Provide the (x, y) coordinate of the cell's center where the given text is located.  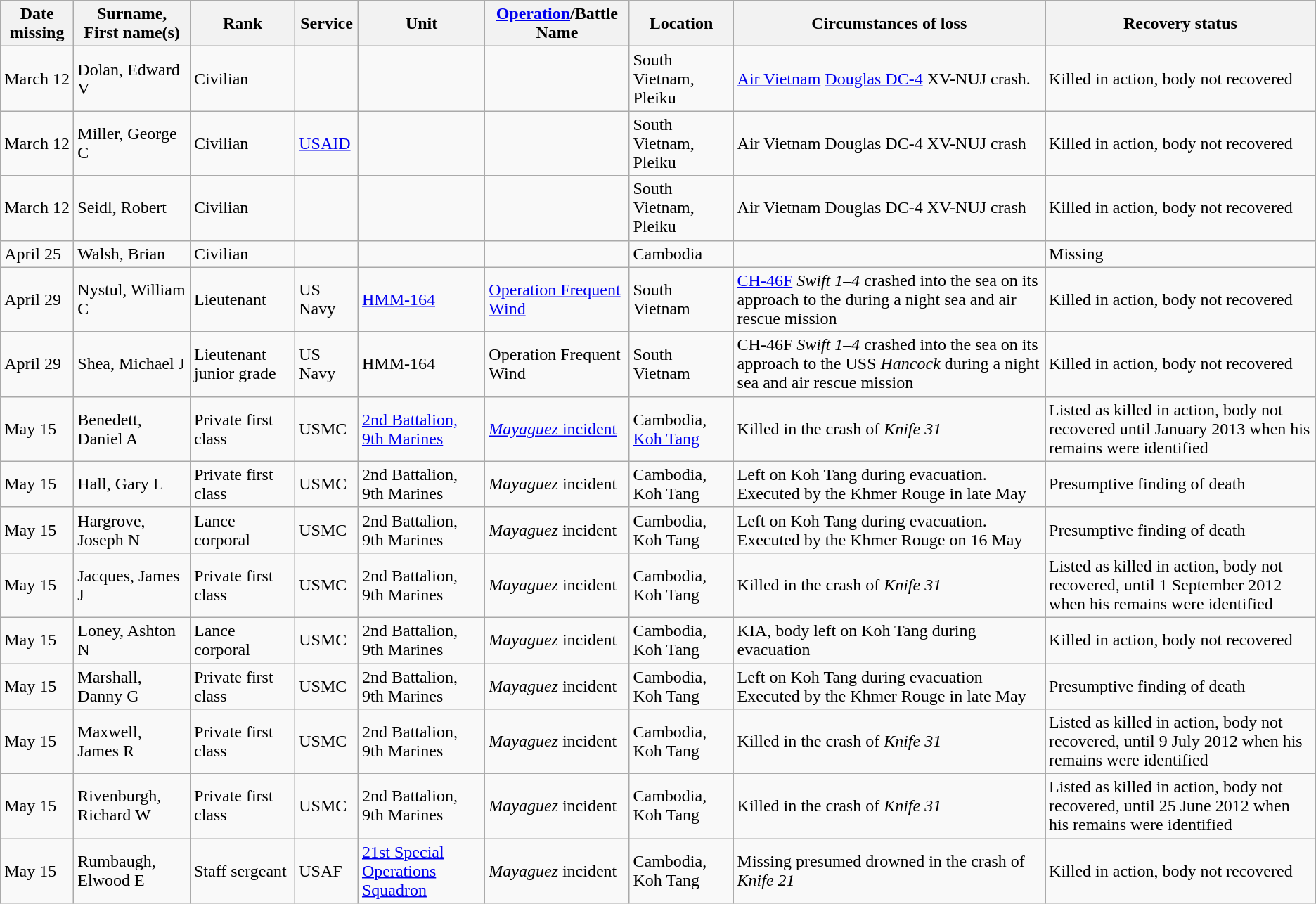
Miller, George C (132, 143)
Listed as killed in action, body not recovered, until 9 July 2012 when his remains were identified (1181, 742)
Walsh, Brian (132, 254)
Marshall, Danny G (132, 686)
Circumstances of loss (889, 24)
Air Vietnam Douglas DC-4 XV-NUJ crash. (889, 79)
Benedett, Daniel A (132, 429)
Lieutenant (242, 299)
Rumbaugh, Elwood E (132, 871)
Missing presumed drowned in the crash of Knife 21 (889, 871)
Recovery status (1181, 24)
Left on Koh Tang during evacuation. Executed by the Khmer Rouge in late May (889, 484)
Hargrove, Joseph N (132, 530)
Rivenburgh, Richard W (132, 806)
Date missing (37, 24)
Operation/Battle Name (557, 24)
Left on Koh Tang during evacuation Executed by the Khmer Rouge in late May (889, 686)
Staff sergeant (242, 871)
21st Special Operations Squadron (421, 871)
Listed as killed in action, body not recovered, until 25 June 2012 when his remains were identified (1181, 806)
Cambodia (681, 254)
USAF (327, 871)
CH-46F Swift 1–4 crashed into the sea on its approach to the USS Hancock during a night sea and air rescue mission (889, 364)
Left on Koh Tang during evacuation. Executed by the Khmer Rouge on 16 May (889, 530)
Rank (242, 24)
Listed as killed in action, body not recovered until January 2013 when his remains were identified (1181, 429)
Listed as killed in action, body not recovered, until 1 September 2012 when his remains were identified (1181, 585)
USAID (327, 143)
Loney, Ashton N (132, 640)
KIA, body left on Koh Tang during evacuation (889, 640)
Hall, Gary L (132, 484)
Shea, Michael J (132, 364)
Surname, First name(s) (132, 24)
Maxwell, James R (132, 742)
Missing (1181, 254)
Unit (421, 24)
Lieutenant junior grade (242, 364)
Dolan, Edward V (132, 79)
Service (327, 24)
Seidl, Robert (132, 208)
CH-46F Swift 1–4 crashed into the sea on its approach to the during a night sea and air rescue mission (889, 299)
Nystul, William C (132, 299)
Jacques, James J (132, 585)
Location (681, 24)
April 25 (37, 254)
